Return the (X, Y) coordinate for the center point of the cell that contains the specified text.  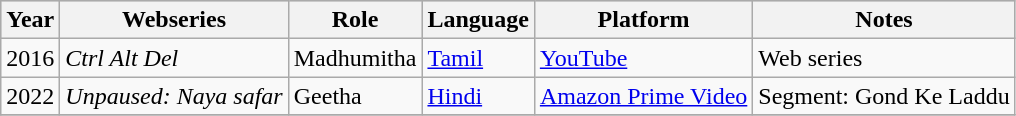
Geetha (355, 96)
Tamil (478, 58)
Hindi (478, 96)
Madhumitha (355, 58)
2022 (30, 96)
Unpaused: Naya safar (174, 96)
Year (30, 20)
Language (478, 20)
Notes (884, 20)
Role (355, 20)
Webseries (174, 20)
Amazon Prime Video (643, 96)
Ctrl Alt Del (174, 58)
Platform (643, 20)
YouTube (643, 58)
Segment: Gond Ke Laddu (884, 96)
2016 (30, 58)
Web series (884, 58)
